Extract the (x, y) coordinate from the center of the cell holding the provided text.  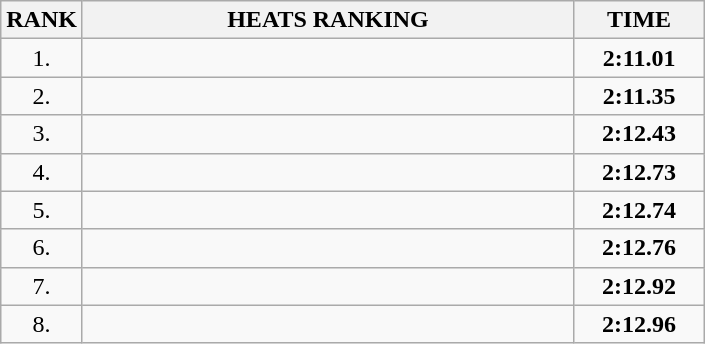
2:12.74 (640, 210)
2:12.76 (640, 248)
TIME (640, 20)
RANK (42, 20)
2:12.43 (640, 134)
2. (42, 96)
4. (42, 172)
7. (42, 286)
2:12.92 (640, 286)
HEATS RANKING (328, 20)
6. (42, 248)
5. (42, 210)
2:11.01 (640, 58)
2:12.73 (640, 172)
2:11.35 (640, 96)
8. (42, 324)
1. (42, 58)
2:12.96 (640, 324)
3. (42, 134)
